Return [x, y] of the center of cell containing provided text 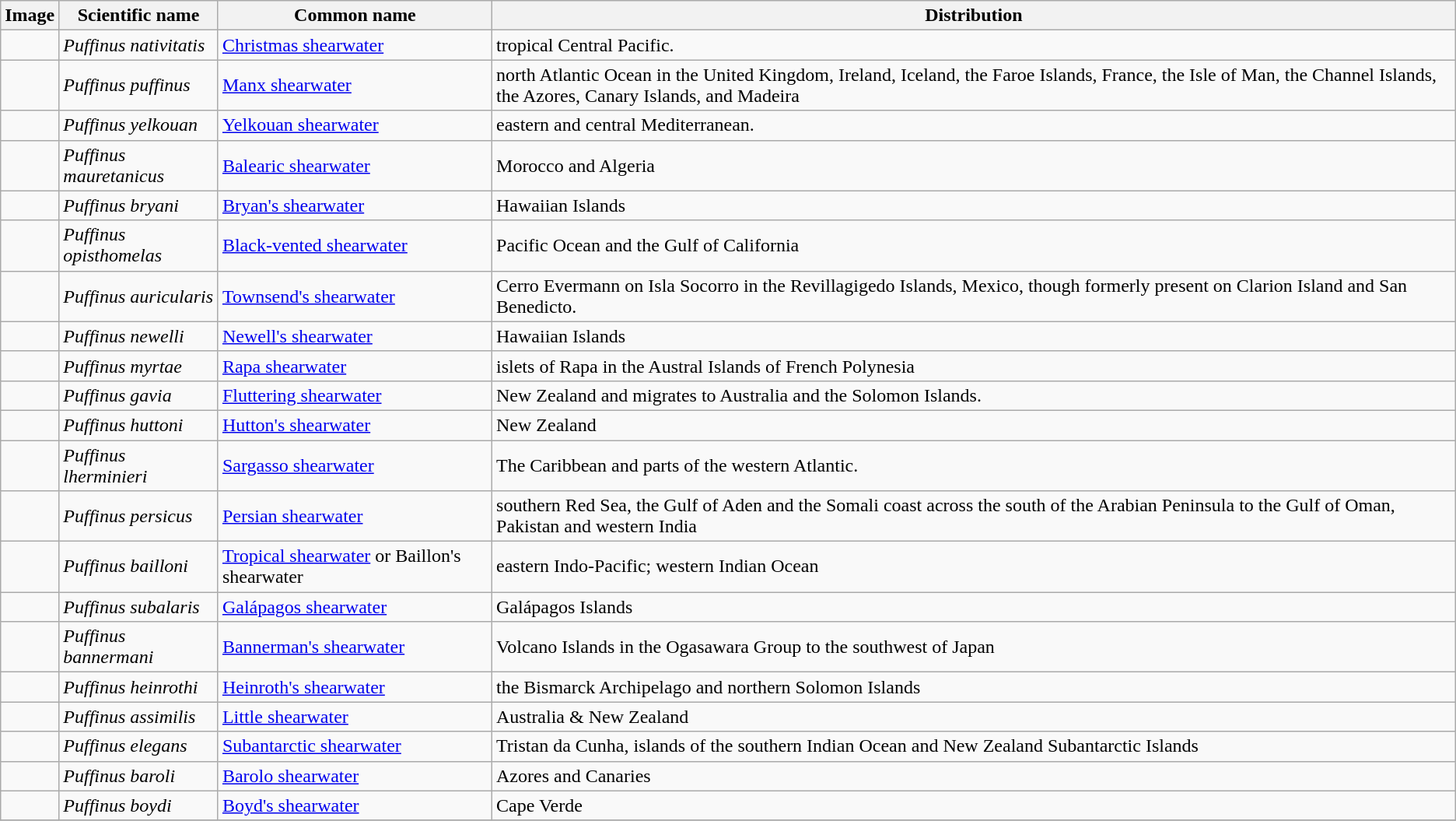
Tropical shearwater or Baillon's shearwater [355, 567]
eastern Indo-Pacific; western Indian Ocean [974, 567]
Puffinus assimilis [138, 717]
Puffinus myrtae [138, 366]
Subantarctic shearwater [355, 746]
Puffinus persicus [138, 517]
Puffinus gavia [138, 395]
Image [30, 16]
Azores and Canaries [974, 776]
Puffinus auricularis [138, 296]
Hutton's shearwater [355, 425]
Heinroth's shearwater [355, 687]
Puffinus heinrothi [138, 687]
New Zealand and migrates to Australia and the Solomon Islands. [974, 395]
Morocco and Algeria [974, 165]
Puffinus nativitatis [138, 45]
Townsend's shearwater [355, 296]
The Caribbean and parts of the western Atlantic. [974, 465]
islets of Rapa in the Austral Islands of French Polynesia [974, 366]
Puffinus huttoni [138, 425]
Bannerman's shearwater [355, 647]
Puffinus bailloni [138, 567]
Tristan da Cunha, islands of the southern Indian Ocean and New Zealand Subantarctic Islands [974, 746]
Puffinus baroli [138, 776]
Boyd's shearwater [355, 805]
Sargasso shearwater [355, 465]
Australia & New Zealand [974, 717]
Puffinus mauretanicus [138, 165]
Black-vented shearwater [355, 246]
Common name [355, 16]
Puffinus newelli [138, 336]
Bryan's shearwater [355, 205]
Scientific name [138, 16]
Puffinus elegans [138, 746]
Cerro Evermann on Isla Socorro in the Revillagigedo Islands, Mexico, though formerly present on Clarion Island and San Benedicto. [974, 296]
Volcano Islands in the Ogasawara Group to the southwest of Japan [974, 647]
Balearic shearwater [355, 165]
Newell's shearwater [355, 336]
Manx shearwater [355, 86]
Puffinus puffinus [138, 86]
Rapa shearwater [355, 366]
Puffinus subalaris [138, 607]
Barolo shearwater [355, 776]
Fluttering shearwater [355, 395]
Galápagos shearwater [355, 607]
Yelkouan shearwater [355, 125]
Persian shearwater [355, 517]
Little shearwater [355, 717]
Puffinus bannermani [138, 647]
Cape Verde [974, 805]
Puffinus opisthomelas [138, 246]
eastern and central Mediterranean. [974, 125]
Puffinus yelkouan [138, 125]
Puffinus lherminieri [138, 465]
southern Red Sea, the Gulf of Aden and the Somali coast across the south of the Arabian Peninsula to the Gulf of Oman, Pakistan and western India [974, 517]
Puffinus bryani [138, 205]
Galápagos Islands [974, 607]
Christmas shearwater [355, 45]
Distribution [974, 16]
New Zealand [974, 425]
Pacific Ocean and the Gulf of California [974, 246]
Puffinus boydi [138, 805]
the Bismarck Archipelago and northern Solomon Islands [974, 687]
tropical Central Pacific. [974, 45]
